Return (x, y) of the center of cell containing provided text 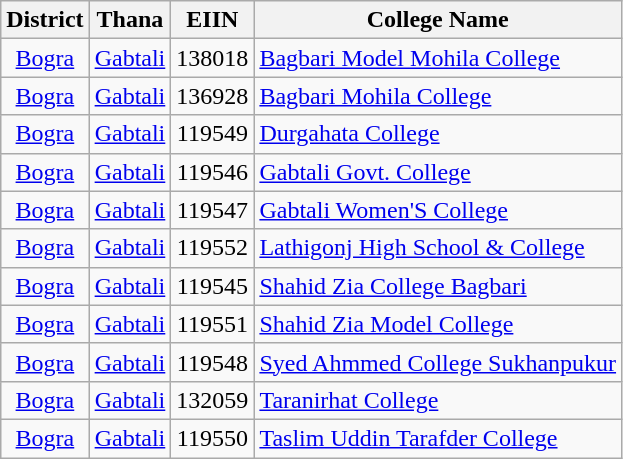
Bagbari Mohila College (438, 96)
119551 (212, 324)
District (45, 20)
Durgahata College (438, 134)
136928 (212, 96)
Bagbari Model Mohila College (438, 58)
119549 (212, 134)
132059 (212, 400)
119550 (212, 438)
EIIN (212, 20)
119552 (212, 248)
Taranirhat College (438, 400)
138018 (212, 58)
119547 (212, 210)
Shahid Zia College Bagbari (438, 286)
Lathigonj High School & College (438, 248)
College Name (438, 20)
Syed Ahmmed College Sukhanpukur (438, 362)
119545 (212, 286)
119548 (212, 362)
Gabtali Govt. College (438, 172)
Gabtali Women'S College (438, 210)
119546 (212, 172)
Thana (130, 20)
Taslim Uddin Tarafder College (438, 438)
Shahid Zia Model College (438, 324)
